From the cell containing the given text, extract its center point as [X, Y] coordinate. 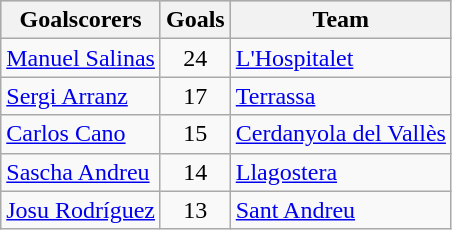
Goalscorers [81, 20]
L'Hospitalet [340, 58]
Sant Andreu [340, 210]
Cerdanyola del Vallès [340, 134]
17 [195, 96]
Sergi Arranz [81, 96]
Team [340, 20]
Llagostera [340, 172]
Carlos Cano [81, 134]
14 [195, 172]
24 [195, 58]
15 [195, 134]
Terrassa [340, 96]
Sascha Andreu [81, 172]
Josu Rodríguez [81, 210]
13 [195, 210]
Manuel Salinas [81, 58]
Goals [195, 20]
